Search for the cell housing the specified text and yield its [x, y] center coordinate. 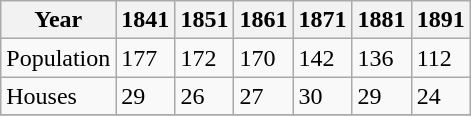
Population [58, 58]
1881 [382, 20]
172 [204, 58]
177 [146, 58]
Year [58, 20]
30 [322, 96]
1851 [204, 20]
27 [264, 96]
24 [440, 96]
1891 [440, 20]
1861 [264, 20]
26 [204, 96]
136 [382, 58]
1841 [146, 20]
170 [264, 58]
1871 [322, 20]
142 [322, 58]
112 [440, 58]
Houses [58, 96]
